From the cell containing the given text, extract its center point as [X, Y] coordinate. 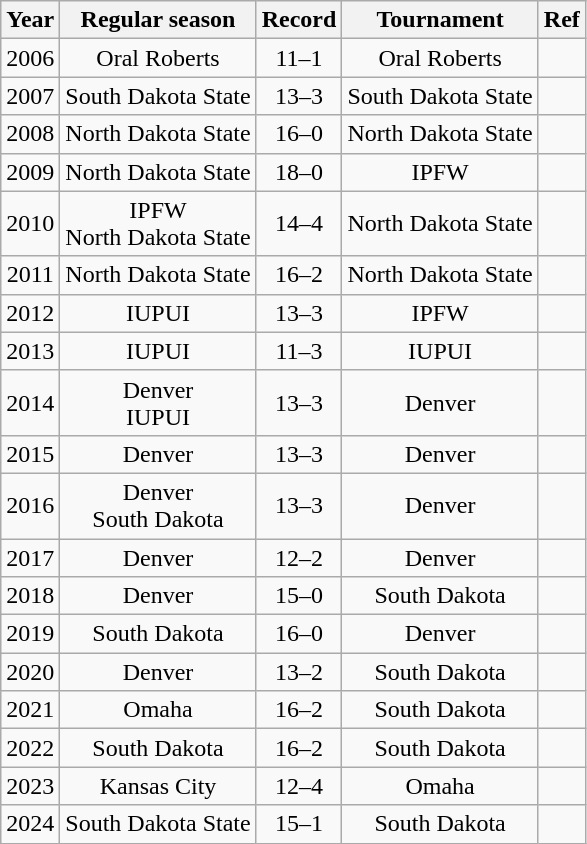
2020 [30, 672]
2010 [30, 224]
Ref [562, 20]
15–1 [299, 824]
Kansas City [158, 786]
2006 [30, 58]
DenverIUPUI [158, 402]
Record [299, 20]
DenverSouth Dakota [158, 506]
2023 [30, 786]
2015 [30, 454]
2021 [30, 710]
12–2 [299, 557]
14–4 [299, 224]
2018 [30, 596]
2024 [30, 824]
IPFWNorth Dakota State [158, 224]
2016 [30, 506]
15–0 [299, 596]
2008 [30, 134]
2019 [30, 634]
2013 [30, 351]
18–0 [299, 172]
11–1 [299, 58]
11–3 [299, 351]
Tournament [440, 20]
12–4 [299, 786]
2009 [30, 172]
2014 [30, 402]
Regular season [158, 20]
2012 [30, 313]
2011 [30, 275]
13–2 [299, 672]
2007 [30, 96]
Year [30, 20]
2022 [30, 748]
2017 [30, 557]
